Identify which cell holds the provided text, then report its (x, y) central coordinate. 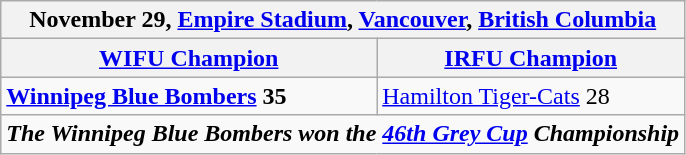
The Winnipeg Blue Bombers won the 46th Grey Cup Championship (343, 134)
November 29, Empire Stadium, Vancouver, British Columbia (343, 20)
Winnipeg Blue Bombers 35 (189, 96)
Hamilton Tiger-Cats 28 (531, 96)
WIFU Champion (189, 58)
IRFU Champion (531, 58)
